Return (x, y) of the center of cell containing provided text 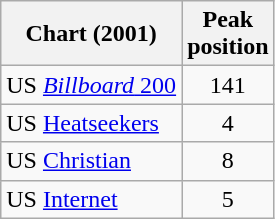
Peakposition (228, 34)
US Christian (92, 161)
4 (228, 123)
141 (228, 85)
US Heatseekers (92, 123)
Chart (2001) (92, 34)
8 (228, 161)
5 (228, 199)
US Internet (92, 199)
US Billboard 200 (92, 85)
